Output the (X, Y) coordinate of the center of the cell containing the given text.  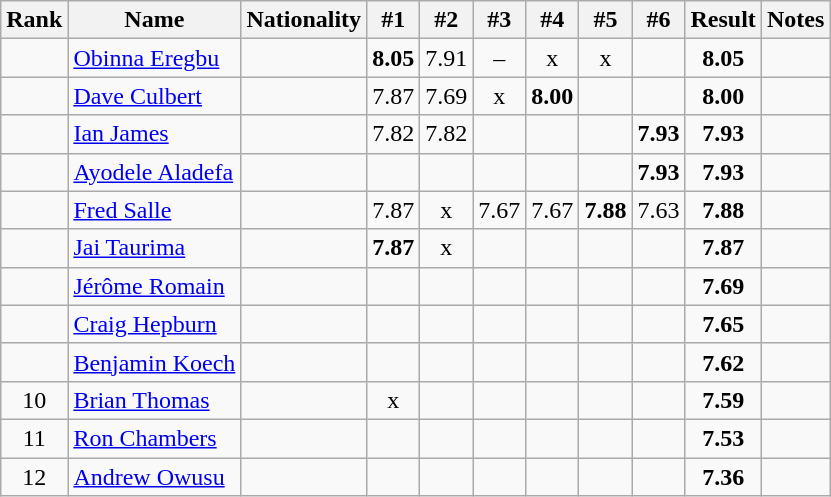
12 (34, 477)
Dave Culbert (154, 96)
Name (154, 20)
Nationality (304, 20)
#3 (500, 20)
#1 (394, 20)
#6 (658, 20)
#2 (446, 20)
7.63 (658, 210)
Benjamin Koech (154, 362)
Rank (34, 20)
11 (34, 438)
Brian Thomas (154, 400)
Jai Taurima (154, 248)
7.59 (723, 400)
7.62 (723, 362)
10 (34, 400)
Notes (795, 20)
Craig Hepburn (154, 324)
#5 (606, 20)
7.65 (723, 324)
Fred Salle (154, 210)
Ron Chambers (154, 438)
Andrew Owusu (154, 477)
Ayodele Aladefa (154, 172)
Ian James (154, 134)
7.53 (723, 438)
7.91 (446, 58)
#4 (552, 20)
– (500, 58)
Jérôme Romain (154, 286)
7.36 (723, 477)
Obinna Eregbu (154, 58)
Result (723, 20)
